Return the (x, y) coordinate for the center point of the cell that contains the specified text.  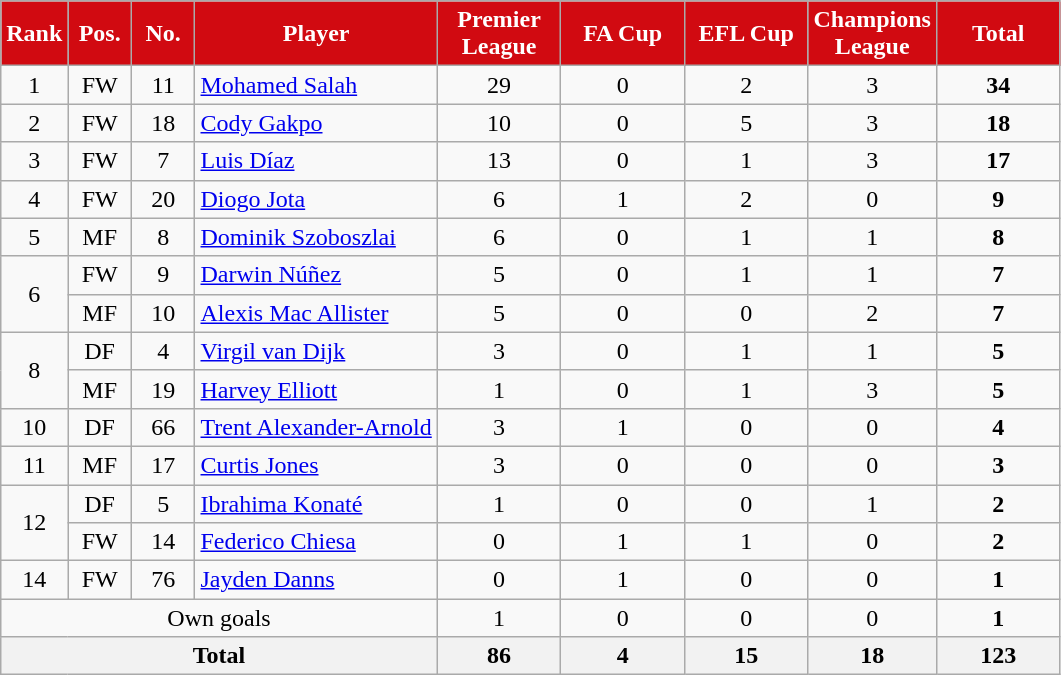
15 (746, 656)
20 (163, 199)
Trent Alexander-Arnold (316, 427)
Federico Chiesa (316, 542)
Rank (34, 34)
No. (163, 34)
Premier League (499, 34)
Darwin Núñez (316, 275)
EFL Cup (746, 34)
Harvey Elliott (316, 389)
Player (316, 34)
Luis Díaz (316, 161)
123 (998, 656)
66 (163, 427)
Diogo Jota (316, 199)
Champions League (872, 34)
34 (998, 85)
Alexis Mac Allister (316, 313)
Ibrahima Konaté (316, 503)
76 (163, 580)
Jayden Danns (316, 580)
13 (499, 161)
Mohamed Salah (316, 85)
FA Cup (623, 34)
Curtis Jones (316, 465)
29 (499, 85)
Own goals (220, 618)
19 (163, 389)
12 (34, 522)
86 (499, 656)
Cody Gakpo (316, 123)
Virgil van Dijk (316, 351)
Dominik Szoboszlai (316, 237)
Pos. (100, 34)
